Provide the [X, Y] coordinate of the cell's center where the given text is located.  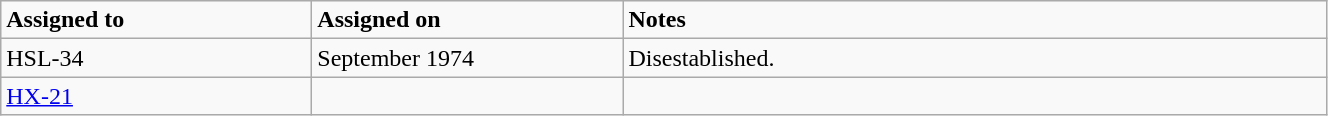
HSL-34 [156, 58]
Notes [975, 20]
Assigned on [468, 20]
Disestablished. [975, 58]
Assigned to [156, 20]
September 1974 [468, 58]
HX-21 [156, 96]
